Scan for the cell matching the given text and deliver its [x, y] coordinate at center. 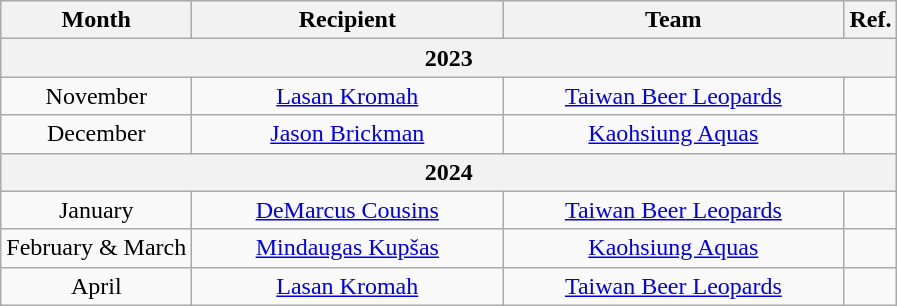
Ref. [870, 20]
January [96, 210]
DeMarcus Cousins [348, 210]
Recipient [348, 20]
Jason Brickman [348, 134]
2024 [449, 172]
November [96, 96]
February & March [96, 248]
2023 [449, 58]
Team [674, 20]
December [96, 134]
Month [96, 20]
Mindaugas Kupšas [348, 248]
April [96, 286]
